Determine the (X, Y) coordinate at the center of the cell enclosing the given text.  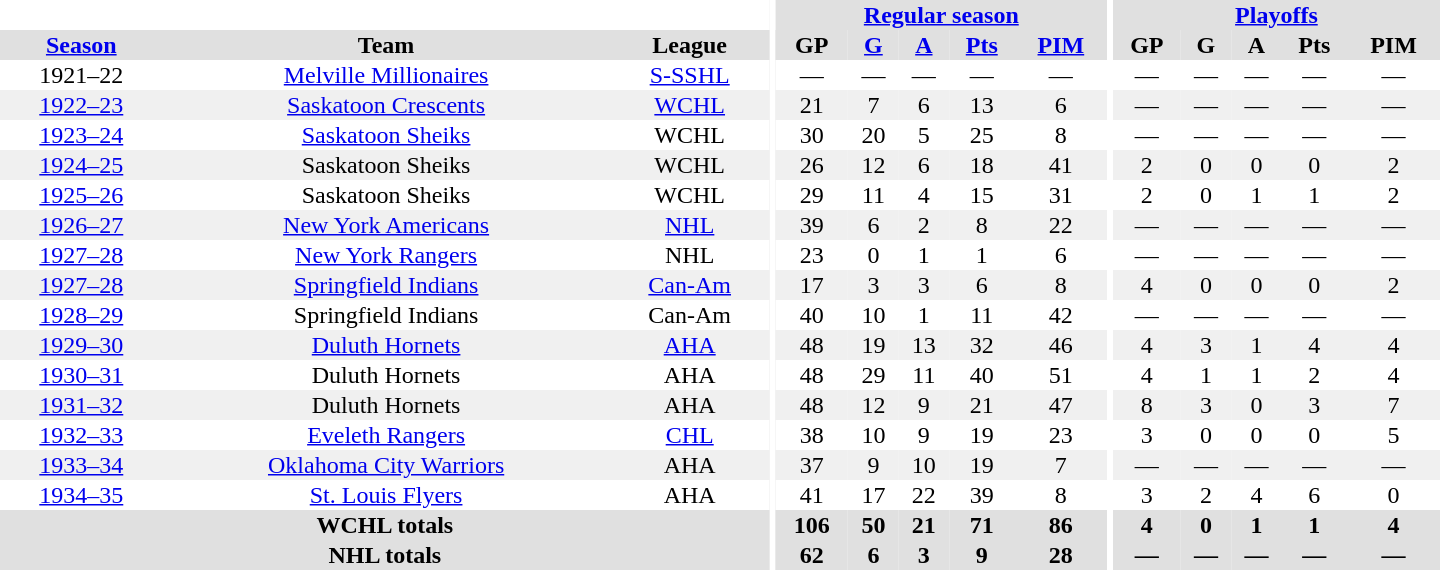
Playoffs (1276, 15)
47 (1060, 405)
31 (1060, 195)
26 (812, 165)
Regular season (941, 15)
38 (812, 435)
Season (82, 45)
New York Rangers (386, 255)
NHL totals (385, 555)
Saskatoon Crescents (386, 105)
32 (982, 345)
1924–25 (82, 165)
1929–30 (82, 345)
42 (1060, 315)
1928–29 (82, 315)
Oklahoma City Warriors (386, 465)
37 (812, 465)
1933–34 (82, 465)
51 (1060, 375)
86 (1060, 525)
1934–35 (82, 495)
St. Louis Flyers (386, 495)
S-SSHL (690, 75)
1930–31 (82, 375)
46 (1060, 345)
Team (386, 45)
CHL (690, 435)
1921–22 (82, 75)
1922–23 (82, 105)
25 (982, 135)
28 (1060, 555)
1931–32 (82, 405)
New York Americans (386, 225)
1926–27 (82, 225)
106 (812, 525)
15 (982, 195)
50 (873, 525)
Eveleth Rangers (386, 435)
18 (982, 165)
62 (812, 555)
71 (982, 525)
Melville Millionaires (386, 75)
1923–24 (82, 135)
WCHL totals (385, 525)
1925–26 (82, 195)
20 (873, 135)
1932–33 (82, 435)
League (690, 45)
30 (812, 135)
